Return (X, Y) of the center of cell containing provided text 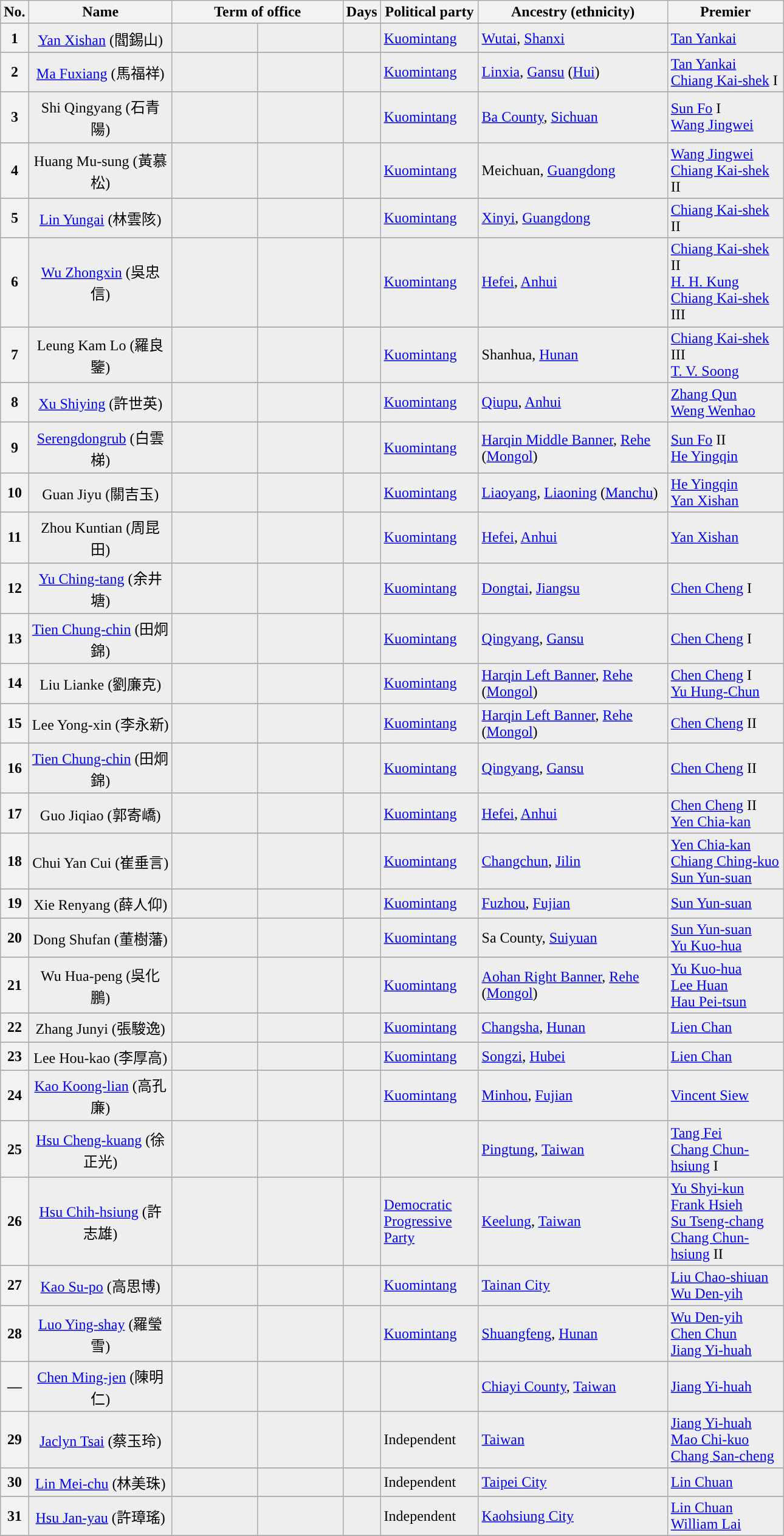
Xie Renyang (薛人仰) (100, 904)
7 (15, 355)
Liaoyang, Liaoning (Manchu) (573, 493)
— (15, 1386)
Dongtai, Jiangsu (573, 589)
Chiang Kai-shek IIH. H. KungChiang Kai-shek III (726, 282)
Tan YankaiChiang Kai-shek I (726, 72)
Name (100, 12)
17 (15, 814)
20 (15, 938)
Tainan City (573, 1285)
Serengdongrub (白雲梯) (100, 448)
Sun Yun-suan (726, 904)
Yen Chia-kanChiang Ching-kuo Sun Yun-suan (726, 861)
15 (15, 724)
1 (15, 38)
Yu Kuo-huaLee HuanHau Pei-tsun (726, 985)
Meichuan, Guangdong (573, 170)
Wang JingweiChiang Kai-shek II (726, 170)
Minhou, Fujian (573, 1096)
21 (15, 985)
23 (15, 1056)
Chen Ming-jen (陳明仁) (100, 1386)
Leung Kam Lo (羅良鑒) (100, 355)
8 (15, 403)
Hsu Jan-yau (許璋瑤) (100, 1517)
13 (15, 638)
Sun Fo IWang Jingwei (726, 117)
Xinyi, Guangdong (573, 218)
18 (15, 861)
Jaclyn Tsai (蔡玉玲) (100, 1440)
Premier (726, 12)
Chen Cheng IYu Hung-Chun (726, 683)
6 (15, 282)
26 (15, 1221)
Qiupu, Anhui (573, 403)
Kao Su-po (高思博) (100, 1285)
31 (15, 1517)
Fuzhou, Fujian (573, 904)
2 (15, 72)
Wu Hua-peng (吳化鵬) (100, 985)
Tang FeiChang Chun-hsiung I (726, 1149)
Democratic Progressive Party (429, 1221)
Hsu Cheng-kuang (徐正光) (100, 1149)
Lee Yong-xin (李永新) (100, 724)
5 (15, 218)
Political party (429, 12)
Chui Yan Cui (崔垂言) (100, 861)
Dong Shufan (董樹藩) (100, 938)
Zhang Junyi (張駿逸) (100, 1028)
Keelung, Taiwan (573, 1221)
Huang Mu-sung (黃慕松) (100, 170)
Vincent Siew (726, 1096)
11 (15, 538)
Liu Lianke (劉廉克) (100, 683)
Chen Cheng IIYen Chia-kan (726, 814)
Ba County, Sichuan (573, 117)
Lin Chuan (726, 1482)
9 (15, 448)
Luo Ying-shay (羅瑩雪) (100, 1333)
He YingqinYan Xishan (726, 493)
24 (15, 1096)
14 (15, 683)
Chiayi County, Taiwan (573, 1386)
22 (15, 1028)
Chiang Kai-shek IIIT. V. Soong (726, 355)
Liu Chao-shiuanWu Den-yih (726, 1285)
Shanhua, Hunan (573, 355)
29 (15, 1440)
Shi Qingyang (石青陽) (100, 117)
3 (15, 117)
19 (15, 904)
Zhang QunWeng Wenhao (726, 403)
Songzi, Hubei (573, 1056)
Yan Xishan (726, 538)
Kaohsiung City (573, 1517)
Ancestry (ethnicity) (573, 12)
Zhou Kuntian (周昆田) (100, 538)
Pingtung, Taiwan (573, 1149)
30 (15, 1482)
10 (15, 493)
Jiang Yi-huah (726, 1386)
Taiwan (573, 1440)
Chiang Kai-shek II (726, 218)
Hsu Chih-hsiung (許志雄) (100, 1221)
Guo Jiqiao (郭寄嶠) (100, 814)
Wu Zhongxin (吳忠信) (100, 282)
Yan Xishan (閻錫山) (100, 38)
Changchun, Jilin (573, 861)
Tan Yankai (726, 38)
27 (15, 1285)
Linxia, Gansu (Hui) (573, 72)
Sa County, Suiyuan (573, 938)
Harqin Middle Banner, Rehe (Mongol) (573, 448)
Sun Yun-suanYu Kuo-hua (726, 938)
Shuangfeng, Hunan (573, 1333)
4 (15, 170)
Aohan Right Banner, Rehe (Mongol) (573, 985)
Lee Hou-kao (李厚高) (100, 1056)
Yu Ching-tang (余井塘) (100, 589)
16 (15, 769)
Guan Jiyu (關吉玉) (100, 493)
Wu Den-yihChen ChunJiang Yi-huah (726, 1333)
Wutai, Shanxi (573, 38)
Term of office (258, 12)
Days (362, 12)
Sun Fo IIHe Yingqin (726, 448)
Lin Mei-chu (林美珠) (100, 1482)
Ma Fuxiang (馬福祥) (100, 72)
25 (15, 1149)
28 (15, 1333)
Jiang Yi-huahMao Chi-kuoChang San-cheng (726, 1440)
Lin ChuanWilliam Lai (726, 1517)
12 (15, 589)
Yu Shyi-kunFrank HsiehSu Tseng-changChang Chun-hsiung II (726, 1221)
Lin Yungai (林雲陔) (100, 218)
Xu Shiying (許世英) (100, 403)
Taipei City (573, 1482)
Changsha, Hunan (573, 1028)
Kao Koong-lian (高孔廉) (100, 1096)
No. (15, 12)
